For the text-containing cell, return its midpoint in (X, Y) coordinate format. 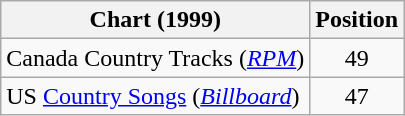
Canada Country Tracks (RPM) (156, 58)
47 (357, 96)
Position (357, 20)
49 (357, 58)
Chart (1999) (156, 20)
US Country Songs (Billboard) (156, 96)
